Pinpoint the cell where the given text exists, returning its [X, Y] midpoint coordinate. 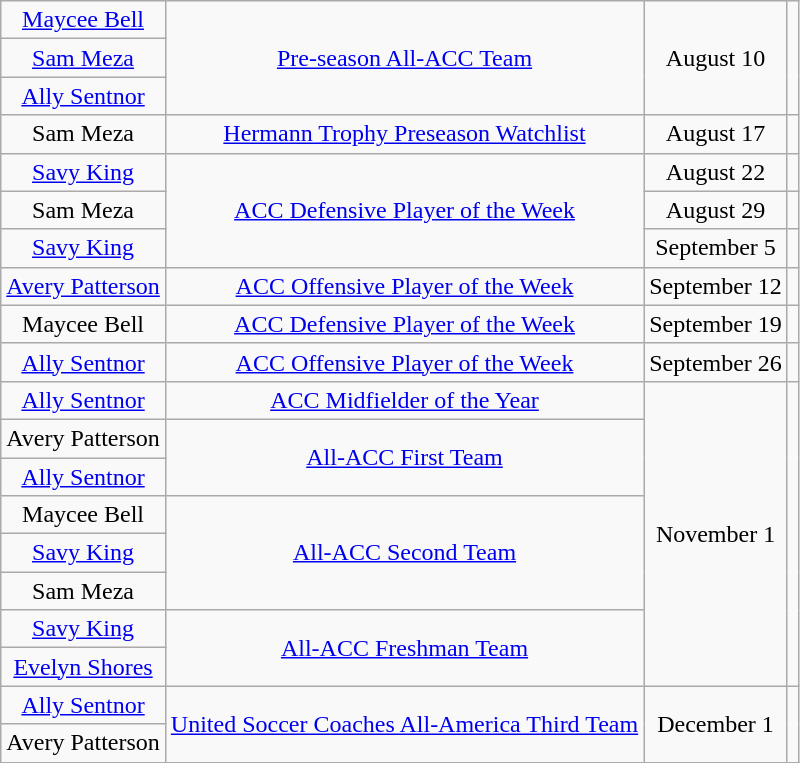
August 22 [716, 172]
September 26 [716, 362]
December 1 [716, 724]
All-ACC Second Team [404, 553]
September 19 [716, 324]
November 1 [716, 533]
August 29 [716, 210]
United Soccer Coaches All-America Third Team [404, 724]
Pre-season All-ACC Team [404, 58]
Evelyn Shores [84, 667]
August 17 [716, 134]
September 5 [716, 248]
All-ACC First Team [404, 457]
August 10 [716, 58]
All-ACC Freshman Team [404, 648]
ACC Midfielder of the Year [404, 400]
Hermann Trophy Preseason Watchlist [404, 134]
September 12 [716, 286]
